Return [x, y] of the center of cell containing provided text 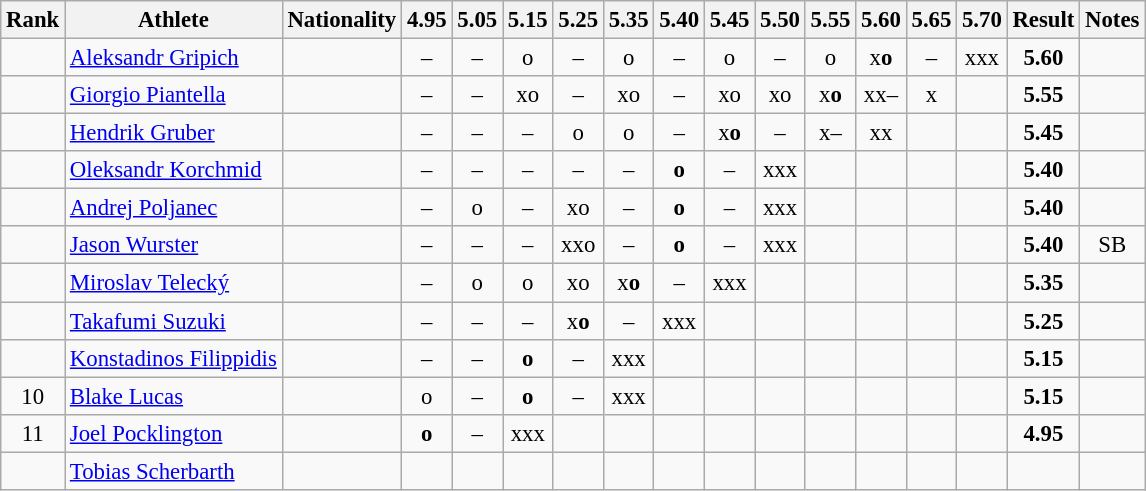
xx [881, 133]
Andrej Poljanec [174, 208]
Konstadinos Filippidis [174, 358]
Aleksandr Gripich [174, 58]
x [931, 95]
5.65 [931, 20]
Result [1044, 20]
Oleksandr Korchmid [174, 170]
5.70 [982, 20]
Athlete [174, 20]
5.05 [477, 20]
xx– [881, 95]
x– [830, 133]
Giorgio Piantella [174, 95]
Tobias Scherbarth [174, 471]
Blake Lucas [174, 396]
Jason Wurster [174, 245]
Notes [1112, 20]
SB [1112, 245]
Takafumi Suzuki [174, 321]
10 [33, 396]
Rank [33, 20]
Joel Pocklington [174, 433]
xxo [578, 245]
Miroslav Telecký [174, 283]
Hendrik Gruber [174, 133]
Nationality [342, 20]
5.50 [780, 20]
11 [33, 433]
